Provide the (X, Y) coordinate of the cell's center where the given text is located.  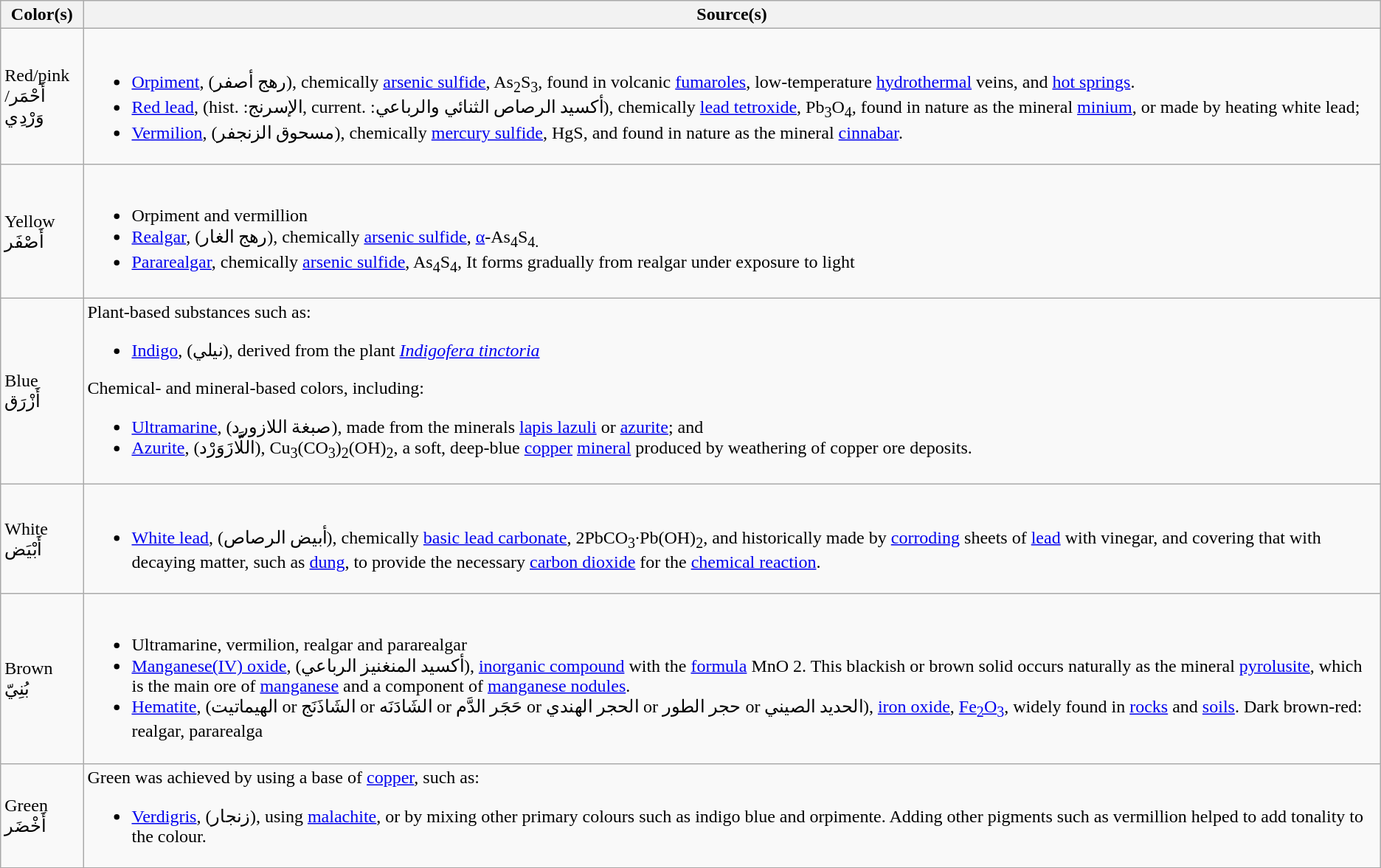
Color(s) (42, 15)
Red/pinkأَحْمَر/وَرْدِي (42, 97)
Whiteأَبْيَض (42, 539)
Brownبُنِيّ (42, 678)
Source(s) (732, 15)
Yellowأَصْفَر (42, 232)
Greenأَخْضَر (42, 816)
Blueأَزْرَق (42, 391)
